From the cell containing the given text, extract its center point as [x, y] coordinate. 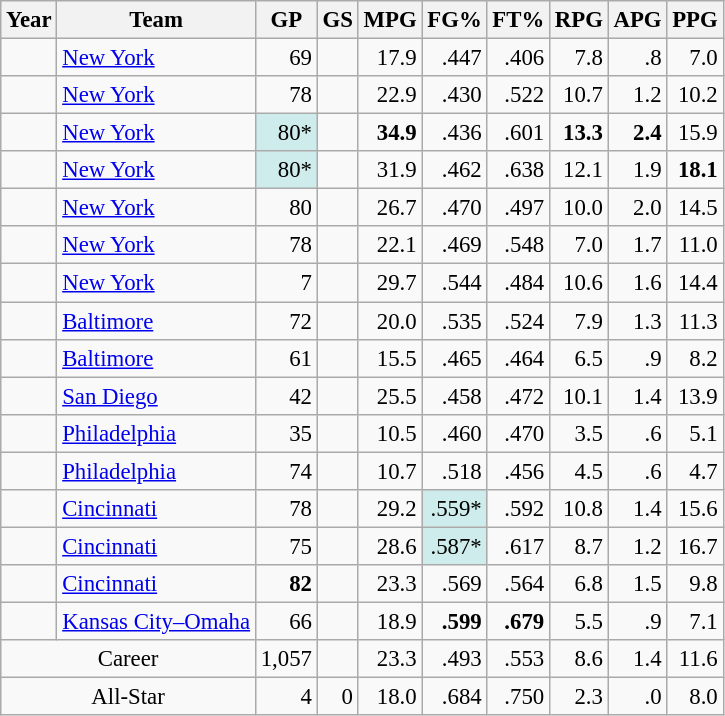
10.0 [580, 208]
72 [286, 321]
.548 [518, 245]
0 [338, 697]
.460 [454, 433]
PPG [695, 20]
7.1 [695, 621]
GS [338, 20]
.535 [454, 321]
4.5 [580, 471]
5.1 [695, 433]
8.0 [695, 697]
.469 [454, 245]
RPG [580, 20]
.462 [454, 170]
8.6 [580, 659]
26.7 [390, 208]
17.9 [390, 58]
61 [286, 358]
82 [286, 584]
11.0 [695, 245]
.8 [638, 58]
75 [286, 546]
2.4 [638, 133]
5.5 [580, 621]
.456 [518, 471]
.617 [518, 546]
16.7 [695, 546]
31.9 [390, 170]
3.5 [580, 433]
.518 [454, 471]
15.6 [695, 509]
11.6 [695, 659]
.564 [518, 584]
1,057 [286, 659]
.750 [518, 697]
8.2 [695, 358]
FT% [518, 20]
74 [286, 471]
.465 [454, 358]
29.2 [390, 509]
7 [286, 283]
15.9 [695, 133]
1.5 [638, 584]
29.7 [390, 283]
10.8 [580, 509]
.684 [454, 697]
18.1 [695, 170]
66 [286, 621]
25.5 [390, 396]
2.3 [580, 697]
1.7 [638, 245]
APG [638, 20]
.592 [518, 509]
.638 [518, 170]
.447 [454, 58]
4.7 [695, 471]
10.1 [580, 396]
.436 [454, 133]
1.9 [638, 170]
10.6 [580, 283]
14.5 [695, 208]
4 [286, 697]
.524 [518, 321]
.679 [518, 621]
FG% [454, 20]
80 [286, 208]
San Diego [156, 396]
.544 [454, 283]
.497 [518, 208]
13.9 [695, 396]
Career [128, 659]
69 [286, 58]
GP [286, 20]
13.3 [580, 133]
.522 [518, 95]
28.6 [390, 546]
.559* [454, 509]
15.5 [390, 358]
12.1 [580, 170]
11.3 [695, 321]
2.0 [638, 208]
10.5 [390, 433]
9.8 [695, 584]
Year [29, 20]
Kansas City–Omaha [156, 621]
.599 [454, 621]
.464 [518, 358]
MPG [390, 20]
42 [286, 396]
.0 [638, 697]
22.9 [390, 95]
.553 [518, 659]
1.6 [638, 283]
.472 [518, 396]
8.7 [580, 546]
20.0 [390, 321]
.458 [454, 396]
.484 [518, 283]
.406 [518, 58]
14.4 [695, 283]
All-Star [128, 697]
7.9 [580, 321]
35 [286, 433]
6.5 [580, 358]
7.8 [580, 58]
18.9 [390, 621]
10.2 [695, 95]
34.9 [390, 133]
6.8 [580, 584]
Team [156, 20]
.587* [454, 546]
.493 [454, 659]
1.3 [638, 321]
.430 [454, 95]
.569 [454, 584]
.601 [518, 133]
22.1 [390, 245]
18.0 [390, 697]
